Output the (x, y) coordinate of the center of the cell containing the given text.  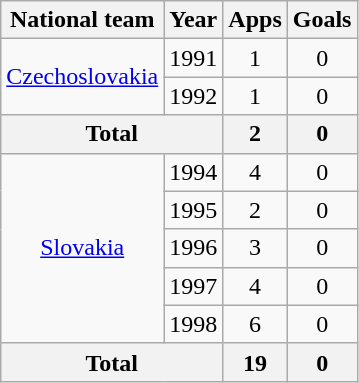
1995 (194, 210)
1998 (194, 324)
Goals (322, 20)
Czechoslovakia (82, 77)
1994 (194, 172)
1996 (194, 248)
National team (82, 20)
1991 (194, 58)
1992 (194, 96)
Apps (255, 20)
19 (255, 362)
Slovakia (82, 248)
3 (255, 248)
6 (255, 324)
1997 (194, 286)
Year (194, 20)
